Scan for the cell matching the given text and deliver its [x, y] coordinate at center. 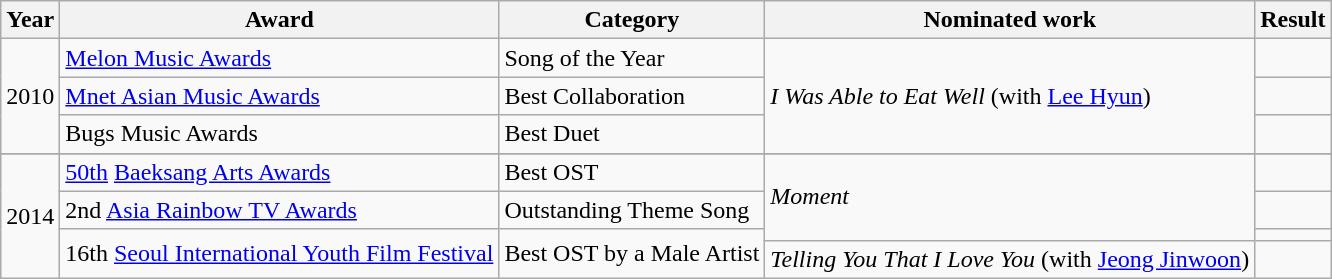
2nd Asia Rainbow TV Awards [280, 210]
2014 [30, 216]
50th Baeksang Arts Awards [280, 172]
Award [280, 20]
Result [1293, 20]
Best OST [632, 172]
Outstanding Theme Song [632, 210]
Bugs Music Awards [280, 134]
Year [30, 20]
Melon Music Awards [280, 58]
Song of the Year [632, 58]
Mnet Asian Music Awards [280, 96]
16th Seoul International Youth Film Festival [280, 254]
Nominated work [1010, 20]
I Was Able to Eat Well (with Lee Hyun) [1010, 96]
Moment [1010, 196]
Best Duet [632, 134]
Best OST by a Male Artist [632, 254]
Category [632, 20]
2010 [30, 96]
Telling You That I Love You (with Jeong Jinwoon) [1010, 259]
Best Collaboration [632, 96]
